Pinpoint the cell where the given text exists, returning its (X, Y) midpoint coordinate. 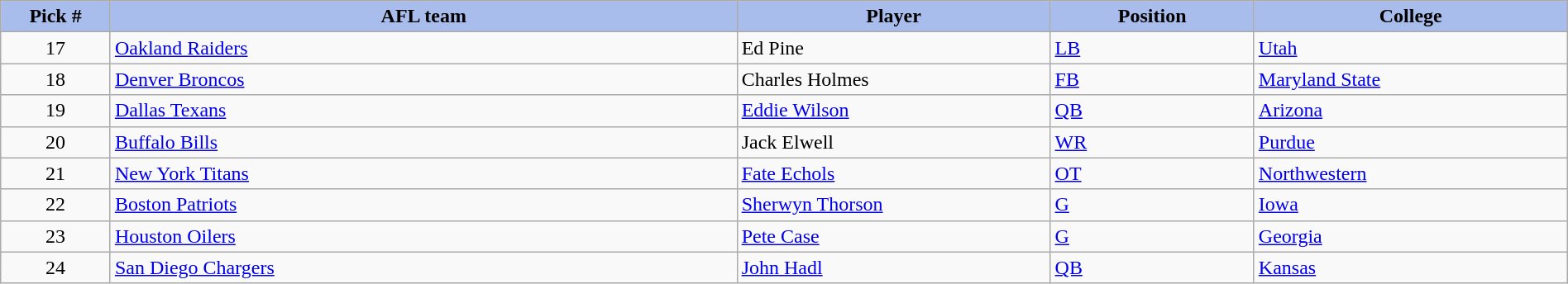
Player (893, 17)
Dallas Texans (423, 111)
21 (56, 173)
AFL team (423, 17)
Position (1152, 17)
Jack Elwell (893, 142)
Houston Oilers (423, 236)
Oakland Raiders (423, 48)
20 (56, 142)
18 (56, 79)
Kansas (1411, 267)
New York Titans (423, 173)
Fate Echols (893, 173)
Arizona (1411, 111)
19 (56, 111)
22 (56, 205)
FB (1152, 79)
Charles Holmes (893, 79)
24 (56, 267)
College (1411, 17)
Purdue (1411, 142)
Utah (1411, 48)
Sherwyn Thorson (893, 205)
WR (1152, 142)
OT (1152, 173)
Maryland State (1411, 79)
San Diego Chargers (423, 267)
Denver Broncos (423, 79)
Eddie Wilson (893, 111)
Buffalo Bills (423, 142)
Ed Pine (893, 48)
23 (56, 236)
Boston Patriots (423, 205)
Iowa (1411, 205)
Pick # (56, 17)
17 (56, 48)
Northwestern (1411, 173)
Pete Case (893, 236)
Georgia (1411, 236)
LB (1152, 48)
John Hadl (893, 267)
